Capture the cell that displays the provided text and extract its (X, Y) central coordinate. 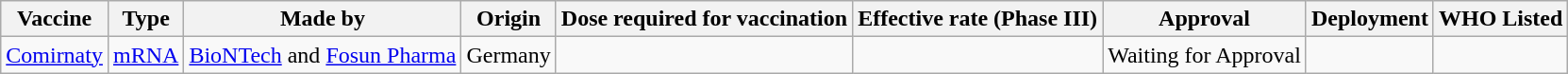
Dose required for vaccination (704, 19)
Comirnaty (55, 55)
WHO Listed (1500, 19)
Approval (1205, 19)
mRNA (145, 55)
Deployment (1370, 19)
Waiting for Approval (1205, 55)
Type (145, 19)
Germany (509, 55)
Origin (509, 19)
BioNTech and Fosun Pharma (323, 55)
Effective rate (Phase III) (977, 19)
Made by (323, 19)
Vaccine (55, 19)
